Return the (X, Y) coordinate for the center point of the cell that contains the specified text.  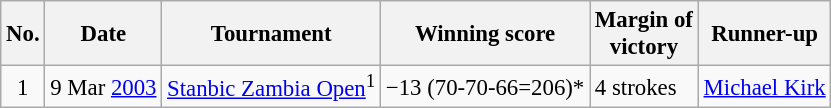
No. (23, 34)
1 (23, 87)
Stanbic Zambia Open1 (272, 87)
Winning score (486, 34)
9 Mar 2003 (104, 87)
Tournament (272, 34)
4 strokes (644, 87)
Michael Kirk (764, 87)
Runner-up (764, 34)
Date (104, 34)
Margin ofvictory (644, 34)
−13 (70-70-66=206)* (486, 87)
